Identify which cell holds the provided text, then report its (x, y) central coordinate. 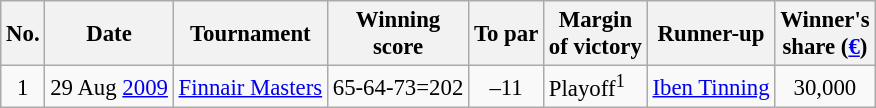
Date (109, 34)
Playoff1 (596, 87)
To par (506, 34)
–11 (506, 87)
Finnair Masters (250, 87)
Iben Tinning (711, 87)
1 (23, 87)
65-64-73=202 (398, 87)
29 Aug 2009 (109, 87)
No. (23, 34)
Winningscore (398, 34)
Runner-up (711, 34)
30,000 (825, 87)
Tournament (250, 34)
Winner'sshare (€) (825, 34)
Marginof victory (596, 34)
